Find where the given text appears and provide that cell's center as (x, y) coordinate. 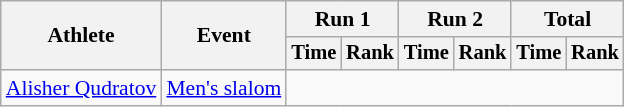
Total (567, 19)
Event (224, 36)
Run 2 (455, 19)
Athlete (82, 36)
Men's slalom (224, 88)
Run 1 (342, 19)
Alisher Qudratov (82, 88)
